Detect which cell encompasses the target text, then output its (x, y) center coordinate. 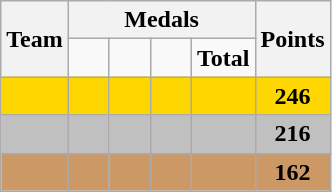
Total (223, 58)
246 (292, 96)
Points (292, 39)
162 (292, 172)
216 (292, 134)
Team (35, 39)
Medals (162, 20)
